Search for the cell housing the specified text and yield its (X, Y) center coordinate. 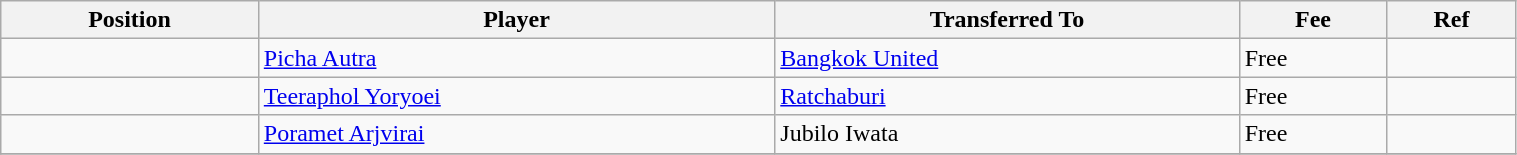
Player (516, 20)
Ratchaburi (1007, 96)
Jubilo Iwata (1007, 134)
Ref (1452, 20)
Position (130, 20)
Transferred To (1007, 20)
Bangkok United (1007, 58)
Picha Autra (516, 58)
Teeraphol Yoryoei (516, 96)
Fee (1313, 20)
Poramet Arjvirai (516, 134)
